Search for the cell housing the specified text and yield its [x, y] center coordinate. 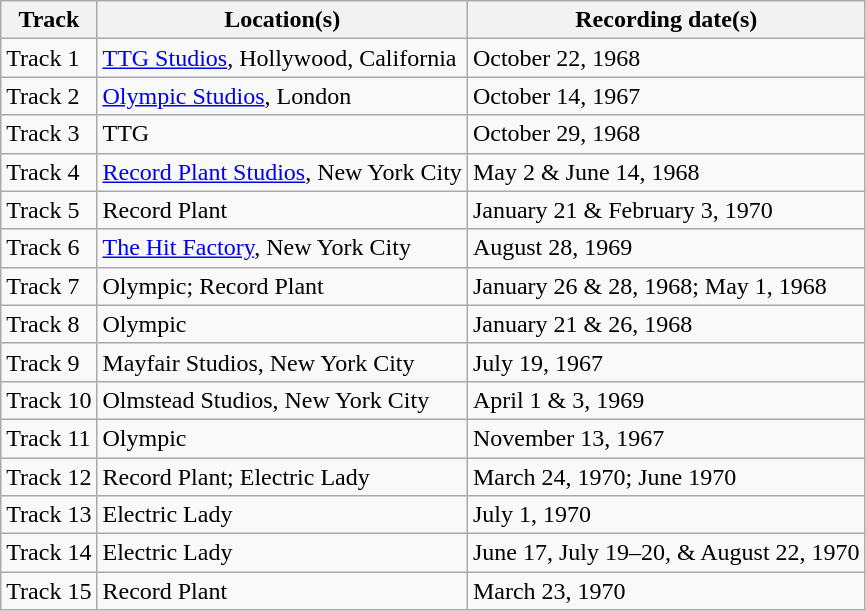
TTG [282, 134]
Track 10 [49, 400]
October 14, 1967 [666, 96]
Track 6 [49, 248]
July 1, 1970 [666, 515]
March 23, 1970 [666, 591]
November 13, 1967 [666, 438]
Track 7 [49, 286]
March 24, 1970; June 1970 [666, 477]
January 21 & 26, 1968 [666, 324]
Location(s) [282, 20]
Olmstead Studios, New York City [282, 400]
Track 1 [49, 58]
Track 13 [49, 515]
October 29, 1968 [666, 134]
The Hit Factory, New York City [282, 248]
Record Plant; Electric Lady [282, 477]
January 21 & February 3, 1970 [666, 210]
Track 14 [49, 553]
Track 8 [49, 324]
Track 11 [49, 438]
Track 15 [49, 591]
Olympic; Record Plant [282, 286]
Track 4 [49, 172]
Recording date(s) [666, 20]
July 19, 1967 [666, 362]
Track 2 [49, 96]
May 2 & June 14, 1968 [666, 172]
August 28, 1969 [666, 248]
Track 5 [49, 210]
Olympic Studios, London [282, 96]
Track 12 [49, 477]
Record Plant Studios, New York City [282, 172]
January 26 & 28, 1968; May 1, 1968 [666, 286]
October 22, 1968 [666, 58]
April 1 & 3, 1969 [666, 400]
Track 3 [49, 134]
Mayfair Studios, New York City [282, 362]
TTG Studios, Hollywood, California [282, 58]
Track [49, 20]
June 17, July 19–20, & August 22, 1970 [666, 553]
Track 9 [49, 362]
